Locate the cell with the specified text and output its [X, Y] center coordinate. 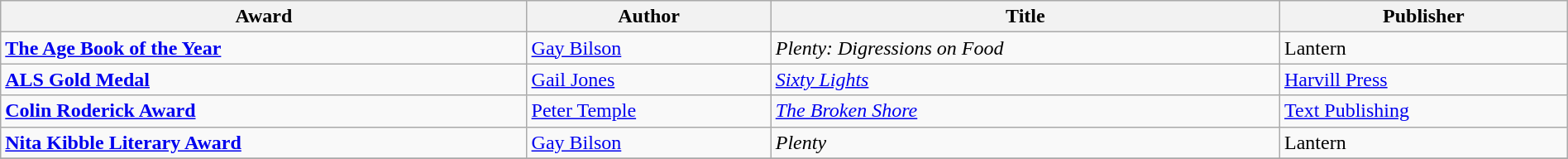
Plenty [1025, 142]
Title [1025, 17]
Plenty: Digressions on Food [1025, 48]
Harvill Press [1424, 79]
The Age Book of the Year [264, 48]
Text Publishing [1424, 111]
Nita Kibble Literary Award [264, 142]
The Broken Shore [1025, 111]
Colin Roderick Award [264, 111]
Award [264, 17]
Sixty Lights [1025, 79]
ALS Gold Medal [264, 79]
Publisher [1424, 17]
Author [648, 17]
Gail Jones [648, 79]
Peter Temple [648, 111]
